Scan for the cell matching the given text and deliver its (x, y) coordinate at center. 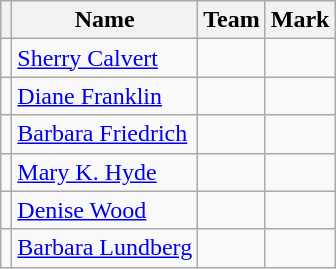
Mary K. Hyde (105, 172)
Mark (300, 20)
Name (105, 20)
Diane Franklin (105, 96)
Team (232, 20)
Denise Wood (105, 210)
Sherry Calvert (105, 58)
Barbara Friedrich (105, 134)
Barbara Lundberg (105, 248)
